Detect which cell encompasses the target text, then output its [x, y] center coordinate. 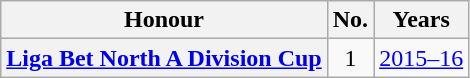
1 [350, 58]
2015–16 [422, 58]
Liga Bet North A Division Cup [164, 58]
Years [422, 20]
No. [350, 20]
Honour [164, 20]
